Extract the (X, Y) coordinate from the center of the cell holding the provided text.  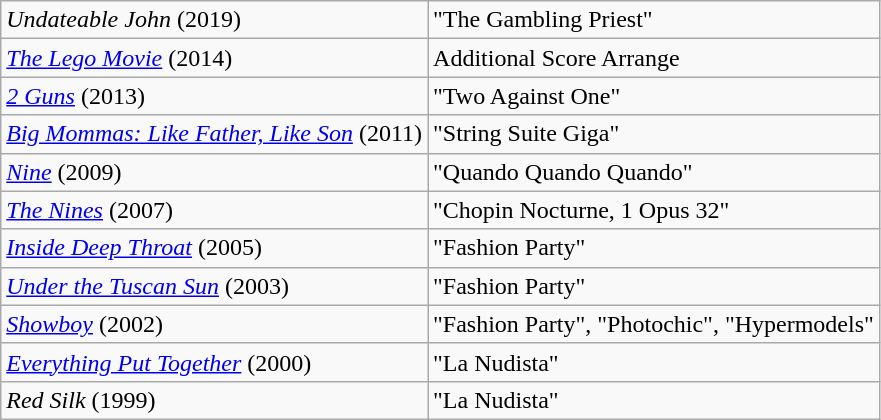
Big Mommas: Like Father, Like Son (2011) (214, 134)
Nine (2009) (214, 172)
"Fashion Party", "Photochic", "Hypermodels" (654, 324)
2 Guns (2013) (214, 96)
The Nines (2007) (214, 210)
"Chopin Nocturne, 1 Opus 32" (654, 210)
Showboy (2002) (214, 324)
"Two Against One" (654, 96)
Additional Score Arrange (654, 58)
Under the Tuscan Sun (2003) (214, 286)
Red Silk (1999) (214, 400)
The Lego Movie (2014) (214, 58)
"The Gambling Priest" (654, 20)
Everything Put Together (2000) (214, 362)
Undateable John (2019) (214, 20)
"String Suite Giga" (654, 134)
Inside Deep Throat (2005) (214, 248)
"Quando Quando Quando" (654, 172)
